Search for the cell housing the specified text and yield its [x, y] center coordinate. 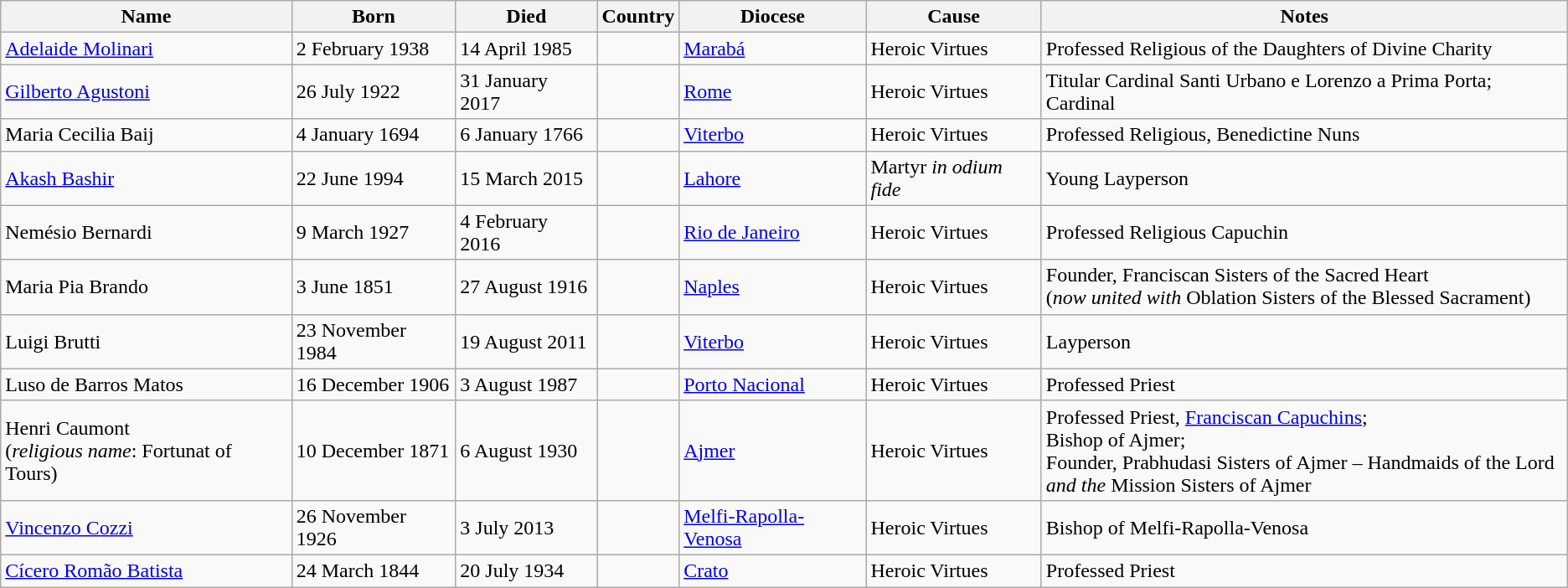
Notes [1304, 17]
Nemésio Bernardi [146, 233]
Henri Caumont (religious name: Fortunat of Tours) [146, 451]
Gilberto Agustoni [146, 92]
Young Layperson [1304, 178]
Luigi Brutti [146, 342]
26 July 1922 [374, 92]
19 August 2011 [526, 342]
10 December 1871 [374, 451]
4 January 1694 [374, 135]
Lahore [772, 178]
20 July 1934 [526, 570]
Luso de Barros Matos [146, 384]
24 March 1844 [374, 570]
Porto Nacional [772, 384]
Martyr in odium fide [953, 178]
3 July 2013 [526, 528]
2 February 1938 [374, 49]
Layperson [1304, 342]
Titular Cardinal Santi Urbano e Lorenzo a Prima Porta; Cardinal [1304, 92]
6 August 1930 [526, 451]
Vincenzo Cozzi [146, 528]
Ajmer [772, 451]
Diocese [772, 17]
Born [374, 17]
Bishop of Melfi-Rapolla-Venosa [1304, 528]
22 June 1994 [374, 178]
9 March 1927 [374, 233]
Professed Religious, Benedictine Nuns [1304, 135]
Cause [953, 17]
Founder, Franciscan Sisters of the Sacred Heart (now united with Oblation Sisters of the Blessed Sacrament) [1304, 286]
Melfi-Rapolla-Venosa [772, 528]
Professed Religious Capuchin [1304, 233]
Maria Pia Brando [146, 286]
15 March 2015 [526, 178]
31 January 2017 [526, 92]
6 January 1766 [526, 135]
23 November 1984 [374, 342]
27 August 1916 [526, 286]
Maria Cecilia Baij [146, 135]
Name [146, 17]
Professed Religious of the Daughters of Divine Charity [1304, 49]
26 November 1926 [374, 528]
Country [638, 17]
4 February 2016 [526, 233]
16 December 1906 [374, 384]
Rio de Janeiro [772, 233]
Marabá [772, 49]
3 August 1987 [526, 384]
3 June 1851 [374, 286]
Crato [772, 570]
Rome [772, 92]
Akash Bashir [146, 178]
Naples [772, 286]
Cícero Romão Batista [146, 570]
Adelaide Molinari [146, 49]
14 April 1985 [526, 49]
Died [526, 17]
